Return the [X, Y] coordinate for the center point of the cell that contains the specified text.  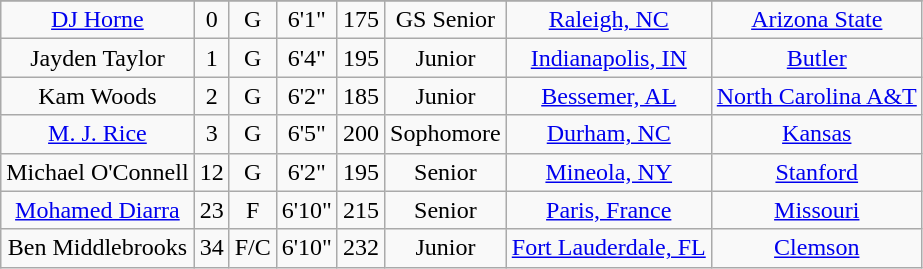
F [252, 210]
Ben Middlebrooks [98, 248]
Kansas [816, 134]
232 [360, 248]
Mohamed Diarra [98, 210]
6'4" [306, 58]
GS Senior [446, 20]
215 [360, 210]
6'5" [306, 134]
Clemson [816, 248]
Arizona State [816, 20]
F/C [252, 248]
DJ Horne [98, 20]
34 [212, 248]
Sophomore [446, 134]
Butler [816, 58]
3 [212, 134]
23 [212, 210]
Mineola, NY [608, 172]
Paris, France [608, 210]
Kam Woods [98, 96]
2 [212, 96]
North Carolina A&T [816, 96]
Bessemer, AL [608, 96]
12 [212, 172]
Missouri [816, 210]
185 [360, 96]
Durham, NC [608, 134]
M. J. Rice [98, 134]
0 [212, 20]
Raleigh, NC [608, 20]
Fort Lauderdale, FL [608, 248]
6'1" [306, 20]
Michael O'Connell [98, 172]
Jayden Taylor [98, 58]
200 [360, 134]
Indianapolis, IN [608, 58]
175 [360, 20]
Stanford [816, 172]
1 [212, 58]
